Find where the given text appears and provide that cell's center as [X, Y] coordinate. 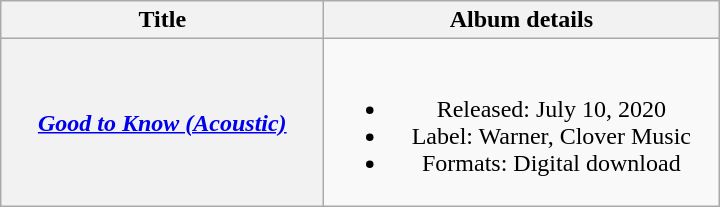
Title [162, 20]
Album details [522, 20]
Released: July 10, 2020Label: Warner, Clover MusicFormats: Digital download [522, 122]
Good to Know (Acoustic) [162, 122]
